Search for the cell housing the specified text and yield its [X, Y] center coordinate. 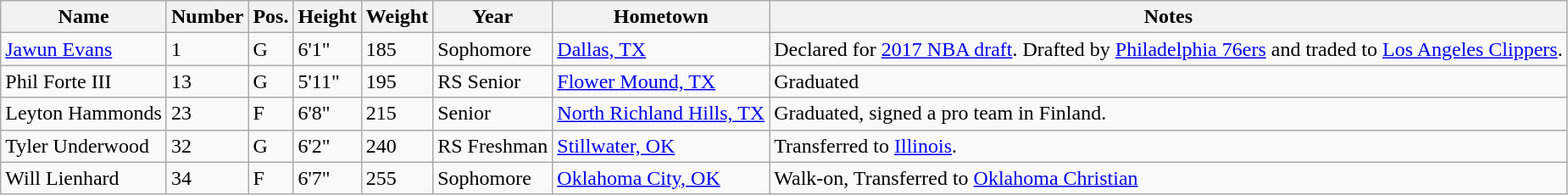
32 [207, 146]
Jawun Evans [84, 49]
Weight [397, 17]
Flower Mound, TX [661, 81]
6'7" [327, 178]
Pos. [271, 17]
Tyler Underwood [84, 146]
185 [397, 49]
Will Lienhard [84, 178]
6'8" [327, 114]
Walk-on, Transferred to Oklahoma Christian [1169, 178]
13 [207, 81]
Notes [1169, 17]
Leyton Hammonds [84, 114]
5'11" [327, 81]
Declared for 2017 NBA draft. Drafted by Philadelphia 76ers and traded to Los Angeles Clippers. [1169, 49]
Hometown [661, 17]
North Richland Hills, TX [661, 114]
Graduated, signed a pro team in Finland. [1169, 114]
Year [493, 17]
Stillwater, OK [661, 146]
Phil Forte III [84, 81]
1 [207, 49]
Graduated [1169, 81]
6'2" [327, 146]
Name [84, 17]
195 [397, 81]
RS Freshman [493, 146]
RS Senior [493, 81]
Number [207, 17]
34 [207, 178]
Oklahoma City, OK [661, 178]
23 [207, 114]
Height [327, 17]
255 [397, 178]
Transferred to Illinois. [1169, 146]
240 [397, 146]
215 [397, 114]
6'1" [327, 49]
Senior [493, 114]
Dallas, TX [661, 49]
